Search for the cell housing the specified text and yield its [x, y] center coordinate. 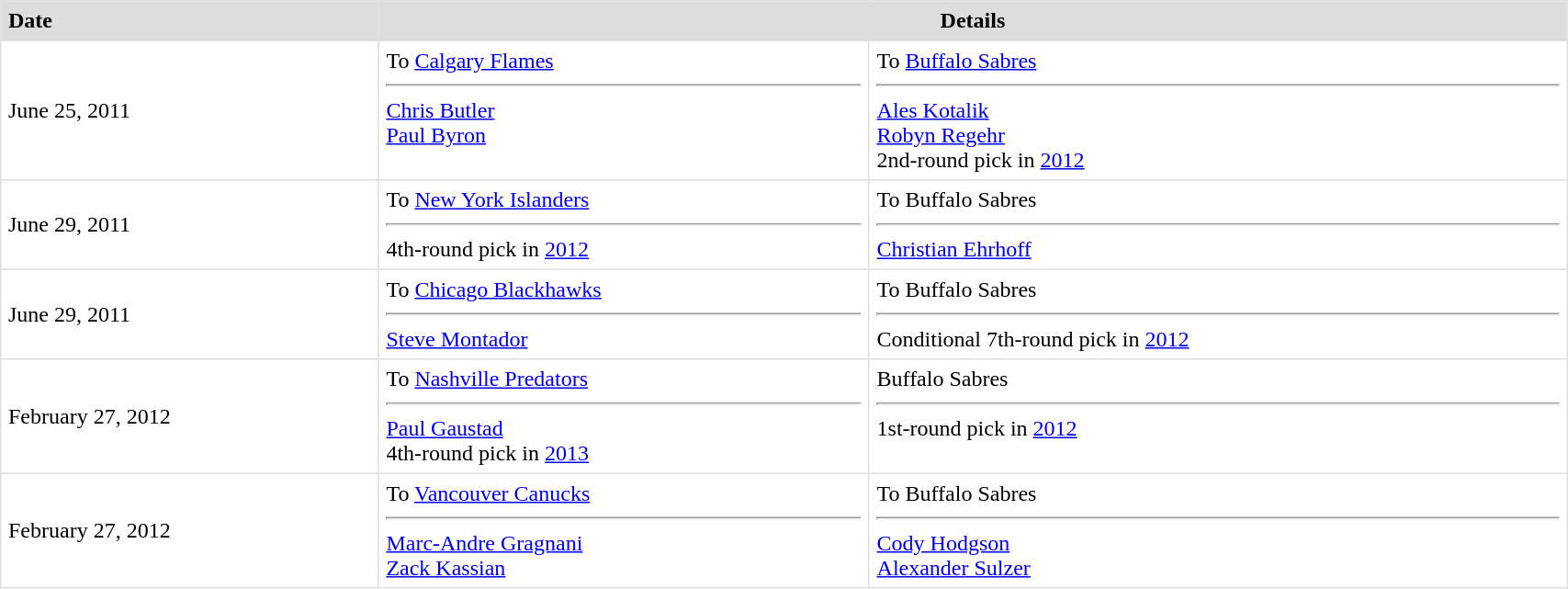
To Buffalo SabresChristian Ehrhoff [1218, 225]
To Buffalo Sabres Ales KotalikRobyn Regehr2nd-round pick in 2012 [1218, 110]
To Nashville PredatorsPaul Gaustad4th-round pick in 2013 [624, 416]
June 25, 2011 [189, 110]
To Calgary Flames Chris ButlerPaul Byron [624, 110]
To Vancouver CanucksMarc-Andre GragnaniZack Kassian [624, 530]
Details [972, 21]
To Buffalo SabresCody HodgsonAlexander Sulzer [1218, 530]
To New York Islanders4th-round pick in 2012 [624, 225]
To Chicago BlackhawksSteve Montador [624, 314]
To Buffalo SabresConditional 7th-round pick in 2012 [1218, 314]
Date [189, 21]
Buffalo Sabres1st-round pick in 2012 [1218, 416]
